Scan for the cell matching the given text and deliver its [x, y] coordinate at center. 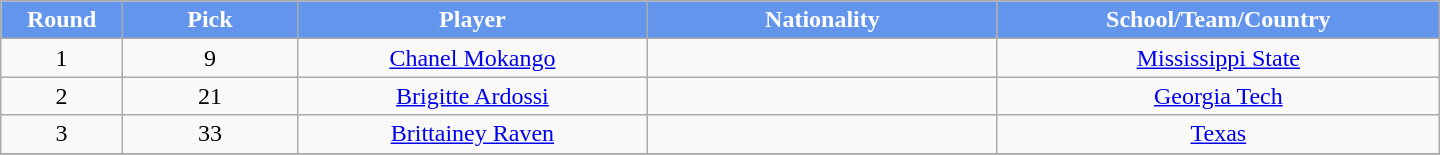
21 [210, 96]
Player [472, 20]
Brittainey Raven [472, 134]
9 [210, 58]
3 [62, 134]
School/Team/Country [1218, 20]
2 [62, 96]
Brigitte Ardossi [472, 96]
Round [62, 20]
Nationality [822, 20]
Chanel Mokango [472, 58]
Texas [1218, 134]
Pick [210, 20]
Mississippi State [1218, 58]
1 [62, 58]
33 [210, 134]
Georgia Tech [1218, 96]
